Return the [X, Y] coordinate for the center point of the cell that contains the specified text.  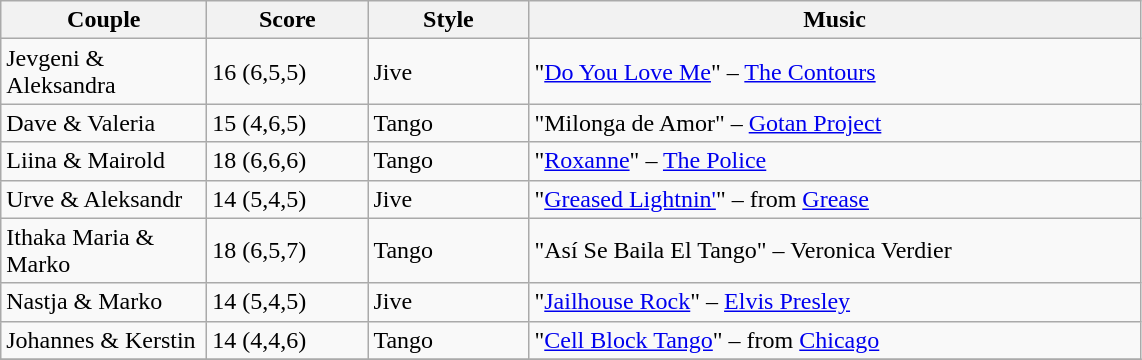
Jevgeni & Aleksandra [104, 72]
"Así Se Baila El Tango" – Veronica Verdier [834, 250]
"Roxanne" – The Police [834, 161]
18 (6,5,7) [288, 250]
Couple [104, 20]
18 (6,6,6) [288, 161]
Ithaka Maria & Marko [104, 250]
"Jailhouse Rock" – Elvis Presley [834, 302]
Score [288, 20]
"Greased Lightnin'" – from Grease [834, 199]
"Cell Block Tango" – from Chicago [834, 340]
Urve & Aleksandr [104, 199]
"Do You Love Me" – The Contours [834, 72]
Nastja & Marko [104, 302]
"Milonga de Amor" – Gotan Project [834, 123]
Liina & Mairold [104, 161]
Dave & Valeria [104, 123]
Music [834, 20]
15 (4,6,5) [288, 123]
Johannes & Kerstin [104, 340]
16 (6,5,5) [288, 72]
14 (4,4,6) [288, 340]
Style [448, 20]
